Identify which cell holds the provided text, then report its (x, y) central coordinate. 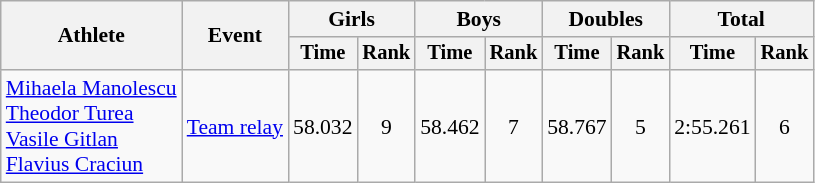
58.462 (450, 126)
58.032 (322, 126)
Mihaela ManolescuTheodor TureaVasile GitlanFlavius Craciun (92, 126)
Team relay (235, 126)
Event (235, 36)
Athlete (92, 36)
5 (641, 126)
58.767 (576, 126)
Boys (478, 19)
7 (514, 126)
9 (387, 126)
6 (785, 126)
Girls (352, 19)
Total (741, 19)
2:55.261 (712, 126)
Doubles (606, 19)
